Return the (X, Y) coordinate for the center point of the cell that contains the specified text.  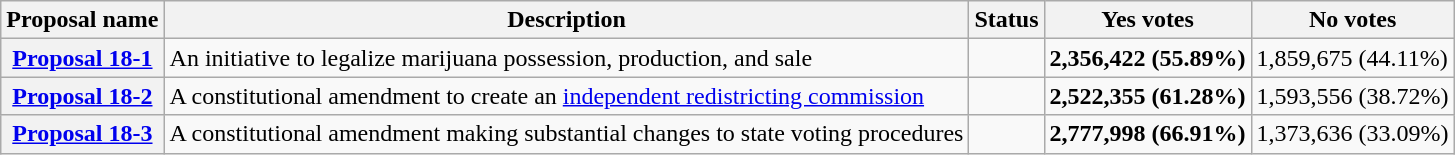
A constitutional amendment to create an independent redistricting commission (566, 96)
Description (566, 20)
Proposal name (82, 20)
2,522,355 (61.28%) (1148, 96)
1,593,556 (38.72%) (1352, 96)
2,777,998 (66.91%) (1148, 134)
Yes votes (1148, 20)
1,373,636 (33.09%) (1352, 134)
1,859,675 (44.11%) (1352, 58)
An initiative to legalize marijuana possession, production, and sale (566, 58)
A constitutional amendment making substantial changes to state voting procedures (566, 134)
Proposal 18-1 (82, 58)
Proposal 18-2 (82, 96)
Status (1006, 20)
2,356,422 (55.89%) (1148, 58)
Proposal 18-3 (82, 134)
No votes (1352, 20)
